Detect which cell encompasses the target text, then output its (X, Y) center coordinate. 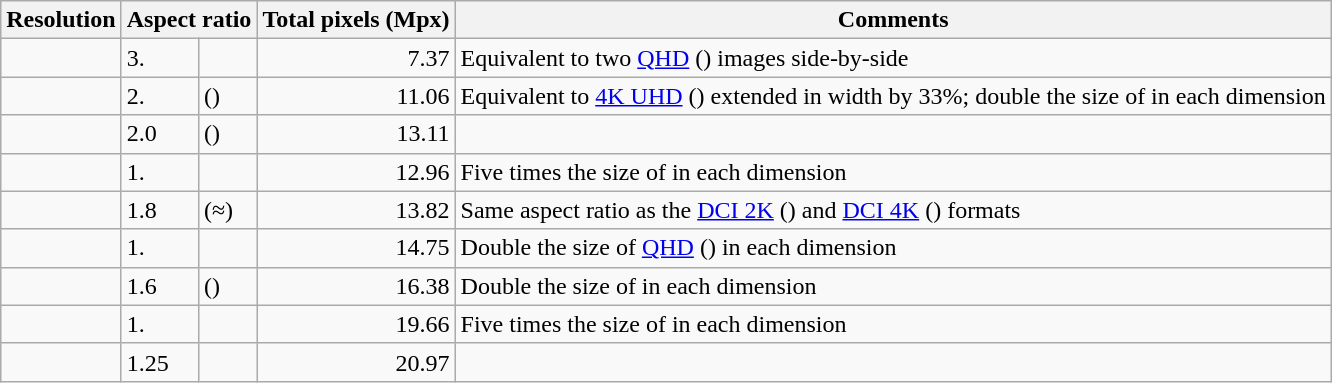
14.75 (356, 248)
7.37 (356, 58)
Resolution (61, 20)
1.25 (160, 362)
16.38 (356, 286)
Same aspect ratio as the DCI 2K () and DCI 4K () formats (893, 210)
20.97 (356, 362)
Equivalent to 4K UHD () extended in width by 33%; double the size of in each dimension (893, 96)
(≈) (228, 210)
13.11 (356, 134)
Total pixels (Mpx) (356, 20)
11.06 (356, 96)
2. (160, 96)
1.8 (160, 210)
Comments (893, 20)
Double the size of QHD () in each dimension (893, 248)
12.96 (356, 172)
3. (160, 58)
Aspect ratio (189, 20)
Double the size of in each dimension (893, 286)
2.0 (160, 134)
13.82 (356, 210)
19.66 (356, 324)
1.6 (160, 286)
Equivalent to two QHD () images side-by-side (893, 58)
